Detect which cell encompasses the target text, then output its (X, Y) center coordinate. 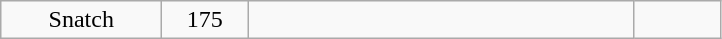
Snatch (82, 20)
175 (205, 20)
